Pinpoint the cell where the given text exists, returning its [x, y] midpoint coordinate. 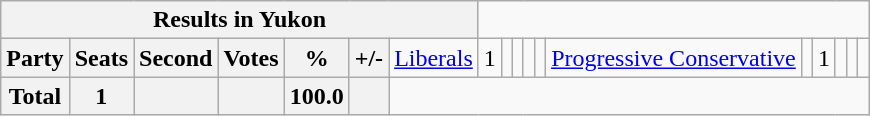
Progressive Conservative [674, 58]
Second [176, 58]
Party [35, 58]
100.0 [316, 96]
% [316, 58]
Liberals [434, 58]
+/- [368, 58]
Seats [101, 58]
Total [35, 96]
Results in Yukon [240, 20]
Votes [251, 58]
